Scan for the cell matching the given text and deliver its (x, y) coordinate at center. 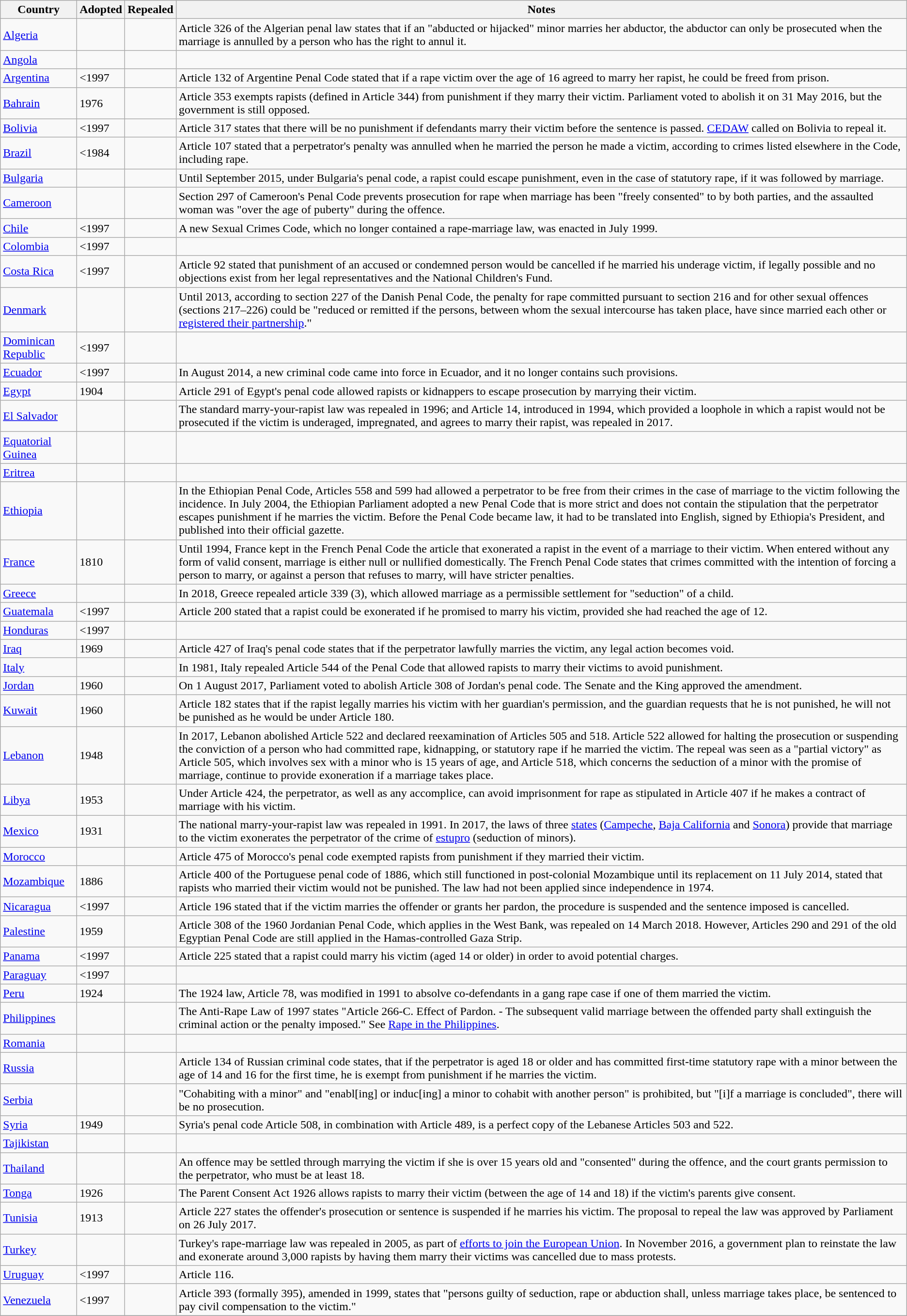
Paraguay (39, 975)
El Salvador (39, 416)
1904 (101, 391)
Repealed (151, 10)
1913 (101, 1219)
Country (39, 10)
Palestine (39, 932)
Mexico (39, 832)
Argentina (39, 78)
1976 (101, 103)
Costa Rica (39, 271)
Romania (39, 1043)
1948 (101, 755)
Algeria (39, 35)
Adopted (101, 10)
Article 291 of Egypt's penal code allowed rapists or kidnappers to escape prosecution by marrying their victim. (541, 391)
Equatorial Guinea (39, 448)
Kuwait (39, 711)
Jordan (39, 685)
The Parent Consent Act 1926 allows rapists to marry their victim (between the age of 14 and 18) if the victim's parents give consent. (541, 1193)
Notes (541, 10)
Mozambique (39, 881)
Syria's penal code Article 508, in combination with Article 489, is a perfect copy of the Lebanese Articles 503 and 522. (541, 1125)
Syria (39, 1125)
Article 132 of Argentine Penal Code stated that if a rape victim over the age of 16 agreed to marry her rapist, he could be freed from prison. (541, 78)
1810 (101, 562)
Article 475 of Morocco's penal code exempted rapists from punishment if they married their victim. (541, 856)
1959 (101, 932)
Greece (39, 593)
Chile (39, 228)
Article 225 stated that a rapist could marry his victim (aged 14 or older) in order to avoid potential charges. (541, 956)
1924 (101, 993)
Venezuela (39, 1300)
In 1981, Italy repealed Article 544 of the Penal Code that allowed rapists to marry their victims to avoid punishment. (541, 667)
Ecuador (39, 373)
Eritrea (39, 473)
1953 (101, 800)
Thailand (39, 1168)
Angola (39, 60)
1931 (101, 832)
Bahrain (39, 103)
Dominican Republic (39, 348)
Honduras (39, 630)
Philippines (39, 1018)
1969 (101, 649)
In August 2014, a new criminal code came into force in Ecuador, and it no longer contains such provisions. (541, 373)
Italy (39, 667)
Bolivia (39, 128)
Ethiopia (39, 511)
1926 (101, 1193)
Article 196 stated that if the victim marries the offender or grants her pardon, the procedure is suspended and the sentence imposed is cancelled. (541, 906)
Libya (39, 800)
Nicaragua (39, 906)
Tajikistan (39, 1143)
Morocco (39, 856)
1886 (101, 881)
Iraq (39, 649)
Denmark (39, 309)
Article 116. (541, 1275)
Colombia (39, 246)
Article 200 stated that a rapist could be exonerated if he promised to marry his victim, provided she had reached the age of 12. (541, 612)
Peru (39, 993)
Guatemala (39, 612)
Serbia (39, 1099)
Turkey (39, 1250)
Cameroon (39, 203)
Lebanon (39, 755)
Uruguay (39, 1275)
Russia (39, 1068)
Panama (39, 956)
Brazil (39, 153)
Egypt (39, 391)
The 1924 law, Article 78, was modified in 1991 to absolve co-defendants in a gang rape case if one of them married the victim. (541, 993)
Tonga (39, 1193)
<1984 (101, 153)
1949 (101, 1125)
France (39, 562)
On 1 August 2017, Parliament voted to abolish Article 308 of Jordan's penal code. The Senate and the King approved the amendment. (541, 685)
A new Sexual Crimes Code, which no longer contained a rape-marriage law, was enacted in July 1999. (541, 228)
Article 427 of Iraq's penal code states that if the perpetrator lawfully marries the victim, any legal action becomes void. (541, 649)
Tunisia (39, 1219)
In 2018, Greece repealed article 339 (3), which allowed marriage as a permissible settlement for "seduction" of a child. (541, 593)
Bulgaria (39, 178)
